Capture the cell that displays the provided text and extract its [X, Y] central coordinate. 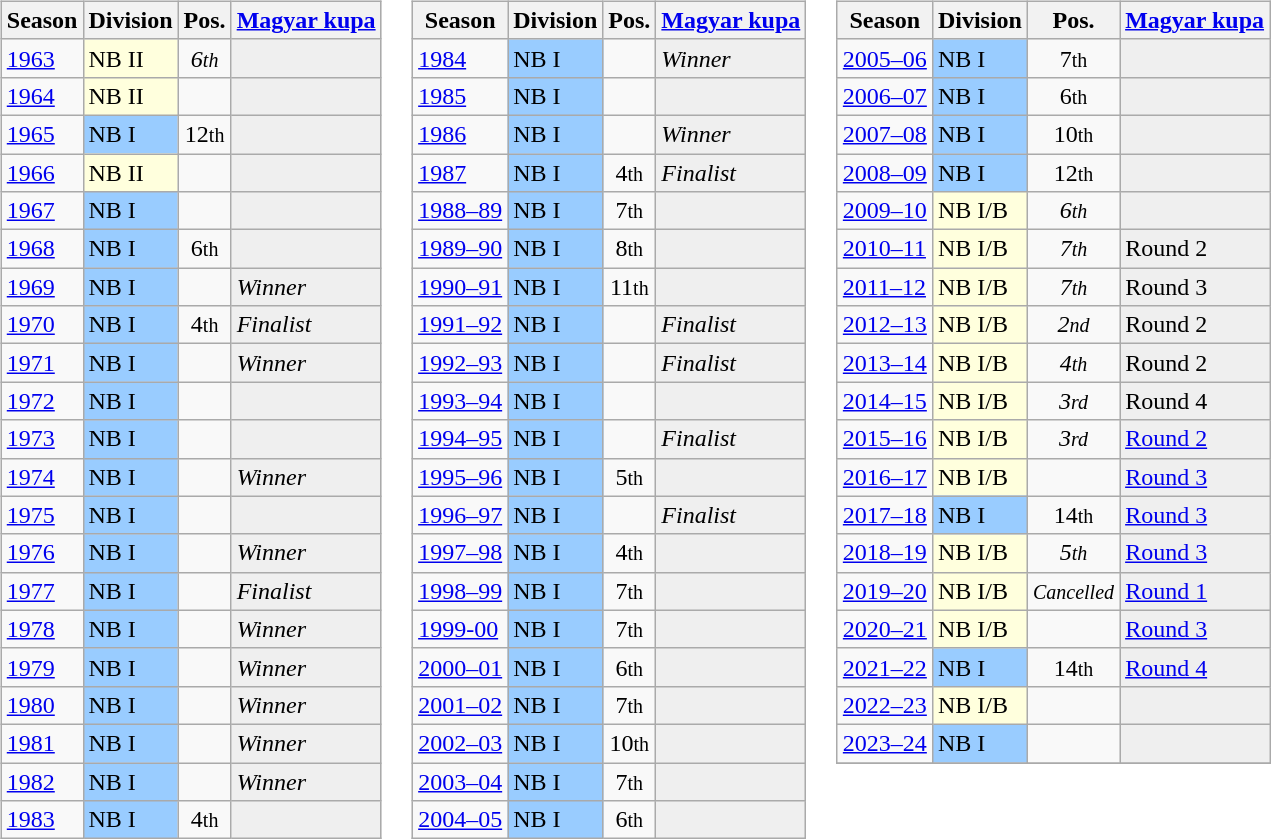
2007–08 [884, 134]
1988–89 [460, 211]
2014–15 [884, 401]
2016–17 [884, 477]
1986 [460, 134]
2004–05 [460, 820]
2019–20 [884, 591]
2022–23 [884, 705]
1983 [42, 820]
2020–21 [884, 629]
1976 [42, 553]
2006–07 [884, 96]
1980 [42, 705]
1991–92 [460, 325]
1990–91 [460, 287]
Round 1 [1195, 591]
1974 [42, 477]
1997–98 [460, 553]
Cancelled [1073, 591]
1982 [42, 781]
8th [630, 249]
2008–09 [884, 173]
1965 [42, 134]
1985 [460, 96]
1998–99 [460, 591]
1964 [42, 96]
1975 [42, 515]
2021–22 [884, 667]
1969 [42, 287]
2012–13 [884, 325]
1981 [42, 743]
1978 [42, 629]
2010–11 [884, 249]
1994–95 [460, 439]
1966 [42, 173]
2003–04 [460, 781]
1971 [42, 363]
2013–14 [884, 363]
2002–03 [460, 743]
1970 [42, 325]
1989–90 [460, 249]
1995–96 [460, 477]
2005–06 [884, 58]
1979 [42, 667]
2017–18 [884, 515]
2018–19 [884, 553]
1963 [42, 58]
2000–01 [460, 667]
1967 [42, 211]
2009–10 [884, 211]
11th [630, 287]
2001–02 [460, 705]
1993–94 [460, 401]
2nd [1073, 325]
1972 [42, 401]
1996–97 [460, 515]
1984 [460, 58]
2015–16 [884, 439]
1973 [42, 439]
1999-00 [460, 629]
2023–24 [884, 743]
1987 [460, 173]
2011–12 [884, 287]
1968 [42, 249]
1992–93 [460, 363]
1977 [42, 591]
